Scan for the cell matching the given text and deliver its (x, y) coordinate at center. 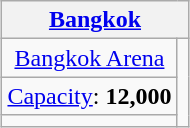
Capacity: 12,000 (90, 96)
Bangkok Arena (90, 58)
Bangkok (95, 20)
